Capture the cell that displays the provided text and extract its (X, Y) central coordinate. 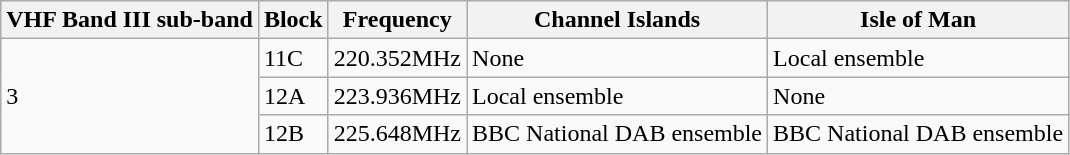
12A (293, 96)
Block (293, 20)
Isle of Man (918, 20)
Frequency (397, 20)
225.648MHz (397, 134)
Channel Islands (618, 20)
11C (293, 58)
223.936MHz (397, 96)
220.352MHz (397, 58)
12B (293, 134)
3 (130, 96)
VHF Band III sub-band (130, 20)
